Find where the given text appears and provide that cell's center as (x, y) coordinate. 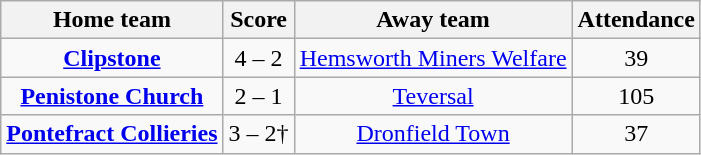
Attendance (636, 20)
Home team (112, 20)
Dronfield Town (433, 134)
Pontefract Collieries (112, 134)
Hemsworth Miners Welfare (433, 58)
105 (636, 96)
Teversal (433, 96)
2 – 1 (258, 96)
Clipstone (112, 58)
39 (636, 58)
4 – 2 (258, 58)
Penistone Church (112, 96)
Away team (433, 20)
Score (258, 20)
3 – 2† (258, 134)
37 (636, 134)
